From the cell containing the given text, extract its center point as [x, y] coordinate. 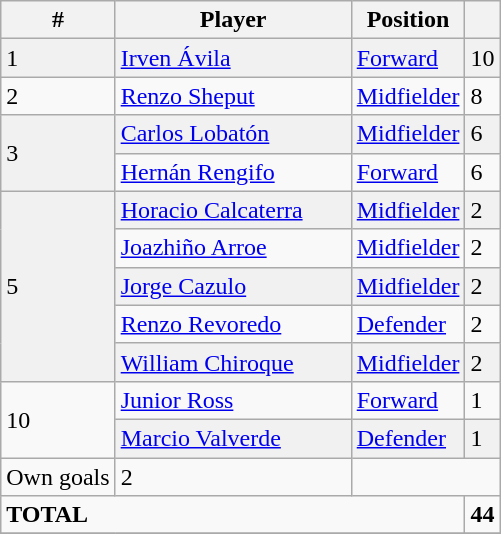
TOTAL [233, 515]
Renzo Sheput [233, 96]
Carlos Lobatón [233, 134]
44 [482, 515]
Irven Ávila [233, 58]
Position [408, 20]
Horacio Calcaterra [233, 210]
Hernán Rengifo [233, 172]
5 [58, 286]
3 [58, 153]
William Chiroque [233, 362]
Marcio Valverde [233, 438]
Junior Ross [233, 400]
Jorge Cazulo [233, 286]
Renzo Revoredo [233, 324]
# [58, 20]
8 [482, 96]
Joazhiño Arroe [233, 248]
Own goals [58, 477]
Player [233, 20]
